Detect which cell encompasses the target text, then output its (x, y) center coordinate. 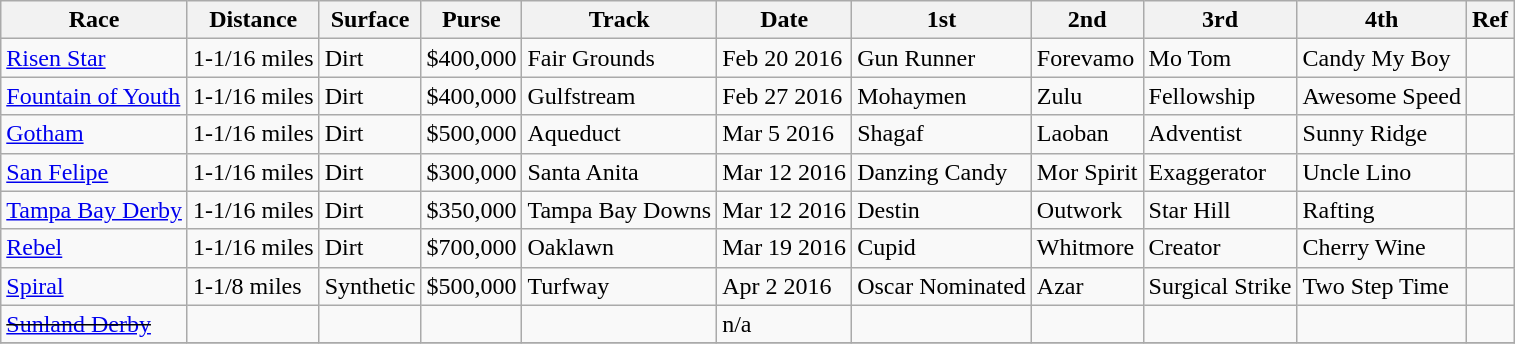
Synthetic (370, 286)
Mohaymen (942, 96)
2nd (1087, 20)
Azar (1087, 286)
Whitmore (1087, 248)
Race (94, 20)
Aqueduct (620, 134)
Mor Spirit (1087, 172)
Cupid (942, 248)
Uncle Lino (1382, 172)
Laoban (1087, 134)
$700,000 (472, 248)
Feb 20 2016 (784, 58)
Exaggerator (1220, 172)
Mar 19 2016 (784, 248)
Turfway (620, 286)
Surgical Strike (1220, 286)
Spiral (94, 286)
$350,000 (472, 210)
$300,000 (472, 172)
Santa Anita (620, 172)
Surface (370, 20)
Danzing Candy (942, 172)
Fountain of Youth (94, 96)
Tampa Bay Derby (94, 210)
Gun Runner (942, 58)
Two Step Time (1382, 286)
Gulfstream (620, 96)
1-1/8 miles (253, 286)
Cherry Wine (1382, 248)
Zulu (1087, 96)
Adventist (1220, 134)
Fair Grounds (620, 58)
Creator (1220, 248)
n/a (784, 324)
Forevamo (1087, 58)
Sunland Derby (94, 324)
1st (942, 20)
Feb 27 2016 (784, 96)
Distance (253, 20)
Risen Star (94, 58)
3rd (1220, 20)
Fellowship (1220, 96)
Track (620, 20)
Purse (472, 20)
Outwork (1087, 210)
Sunny Ridge (1382, 134)
Oscar Nominated (942, 286)
Date (784, 20)
Rafting (1382, 210)
Awesome Speed (1382, 96)
Destin (942, 210)
Rebel (94, 248)
Tampa Bay Downs (620, 210)
Candy My Boy (1382, 58)
San Felipe (94, 172)
Mo Tom (1220, 58)
4th (1382, 20)
Oaklawn (620, 248)
Mar 5 2016 (784, 134)
Star Hill (1220, 210)
Apr 2 2016 (784, 286)
Shagaf (942, 134)
Gotham (94, 134)
Ref (1490, 20)
